Identify which cell holds the provided text, then report its [x, y] central coordinate. 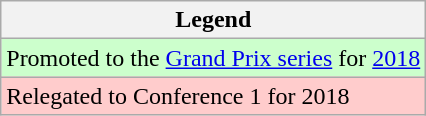
Legend [214, 20]
Relegated to Conference 1 for 2018 [214, 96]
Promoted to the Grand Prix series for 2018 [214, 58]
